Search for the cell housing the specified text and yield its (x, y) center coordinate. 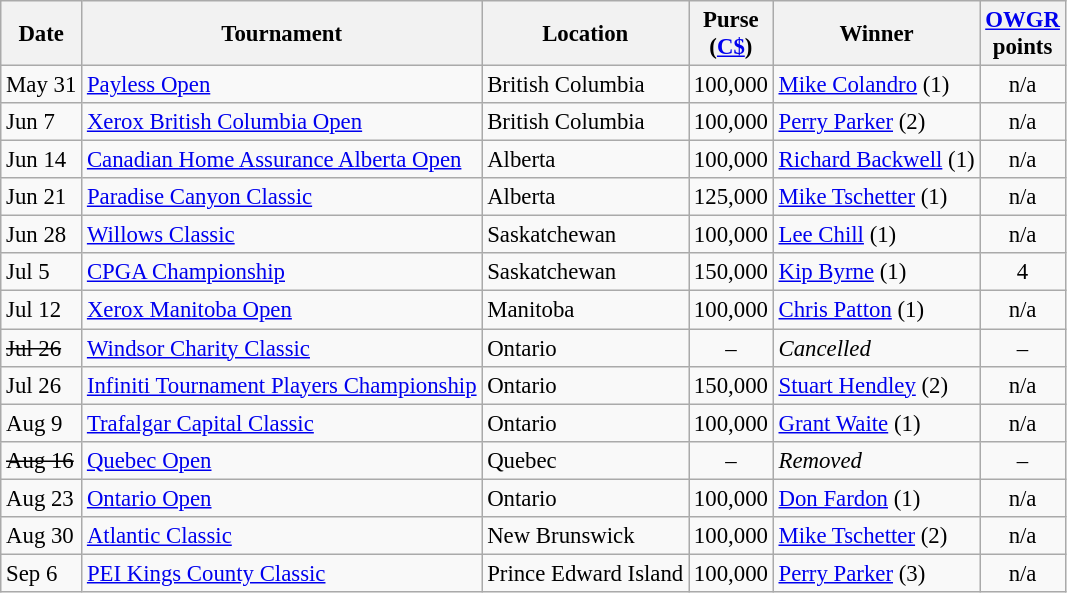
Aug 9 (42, 423)
Jun 21 (42, 197)
Manitoba (586, 310)
Aug 23 (42, 498)
Stuart Hendley (2) (876, 385)
Jun 7 (42, 122)
Mike Tschetter (1) (876, 197)
Jul 5 (42, 273)
Perry Parker (2) (876, 122)
Quebec (586, 460)
Lee Chill (1) (876, 235)
Jun 14 (42, 160)
Removed (876, 460)
Cancelled (876, 348)
125,000 (732, 197)
Aug 16 (42, 460)
4 (1022, 273)
Location (586, 34)
Jun 28 (42, 235)
OWGRpoints (1022, 34)
Richard Backwell (1) (876, 160)
Don Fardon (1) (876, 498)
Date (42, 34)
Prince Edward Island (586, 573)
Atlantic Classic (282, 536)
Trafalgar Capital Classic (282, 423)
New Brunswick (586, 536)
Tournament (282, 34)
Xerox Manitoba Open (282, 310)
Payless Open (282, 85)
Mike Colandro (1) (876, 85)
Ontario Open (282, 498)
Kip Byrne (1) (876, 273)
CPGA Championship (282, 273)
Xerox British Columbia Open (282, 122)
Grant Waite (1) (876, 423)
Perry Parker (3) (876, 573)
Sep 6 (42, 573)
PEI Kings County Classic (282, 573)
Willows Classic (282, 235)
Chris Patton (1) (876, 310)
Mike Tschetter (2) (876, 536)
Canadian Home Assurance Alberta Open (282, 160)
Paradise Canyon Classic (282, 197)
Infiniti Tournament Players Championship (282, 385)
Winner (876, 34)
Quebec Open (282, 460)
Windsor Charity Classic (282, 348)
Aug 30 (42, 536)
May 31 (42, 85)
Jul 12 (42, 310)
Purse(C$) (732, 34)
